Capture the cell that displays the provided text and extract its (x, y) central coordinate. 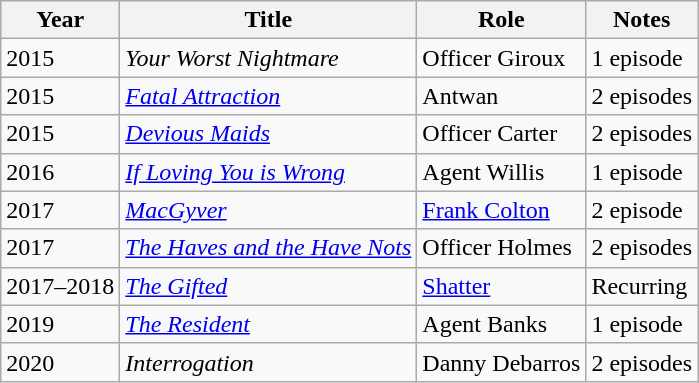
Shatter (502, 286)
The Haves and the Have Nots (268, 248)
2019 (60, 324)
If Loving You is Wrong (268, 172)
Agent Willis (502, 172)
Frank Colton (502, 210)
The Gifted (268, 286)
Interrogation (268, 362)
2017–2018 (60, 286)
Officer Carter (502, 134)
Fatal Attraction (268, 96)
Agent Banks (502, 324)
Officer Holmes (502, 248)
2020 (60, 362)
Officer Giroux (502, 58)
Danny Debarros (502, 362)
Title (268, 20)
Devious Maids (268, 134)
Year (60, 20)
2 episode (642, 210)
Recurring (642, 286)
Notes (642, 20)
MacGyver (268, 210)
Your Worst Nightmare (268, 58)
Role (502, 20)
The Resident (268, 324)
Antwan (502, 96)
2016 (60, 172)
